Find where the given text appears and provide that cell's center as (x, y) coordinate. 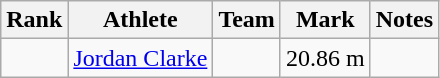
20.86 m (325, 58)
Jordan Clarke (140, 58)
Mark (325, 20)
Notes (404, 20)
Rank (34, 20)
Athlete (140, 20)
Team (247, 20)
